Determine the (x, y) coordinate at the center of the cell enclosing the given text.  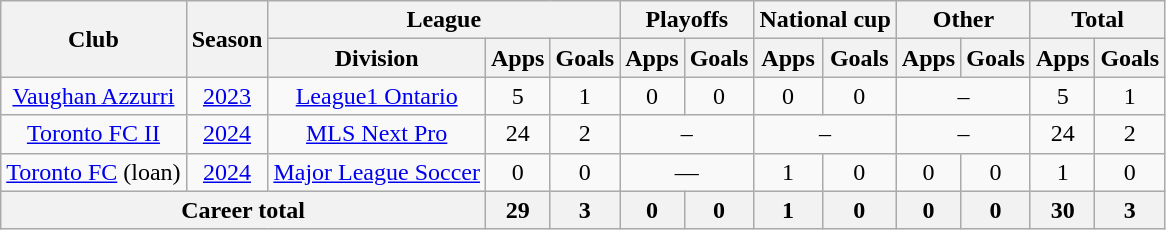
Vaughan Azzurri (94, 96)
League (444, 20)
Major League Soccer (377, 172)
Toronto FC (loan) (94, 172)
Total (1097, 20)
Other (963, 20)
2023 (227, 96)
Season (227, 39)
MLS Next Pro (377, 134)
Playoffs (687, 20)
Division (377, 58)
— (687, 172)
30 (1062, 210)
League1 Ontario (377, 96)
Toronto FC II (94, 134)
National cup (825, 20)
Club (94, 39)
29 (518, 210)
Career total (244, 210)
